Return (X, Y) of the center of cell containing provided text 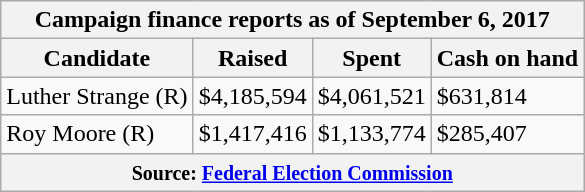
Luther Strange (R) (97, 96)
Campaign finance reports as of September 6, 2017 (292, 20)
Source: Federal Election Commission (292, 172)
$4,185,594 (252, 96)
Raised (252, 58)
$1,417,416 (252, 134)
Candidate (97, 58)
$631,814 (507, 96)
Cash on hand (507, 58)
$285,407 (507, 134)
Spent (372, 58)
$4,061,521 (372, 96)
Roy Moore (R) (97, 134)
$1,133,774 (372, 134)
